Determine the (x, y) coordinate at the center of the cell enclosing the given text.  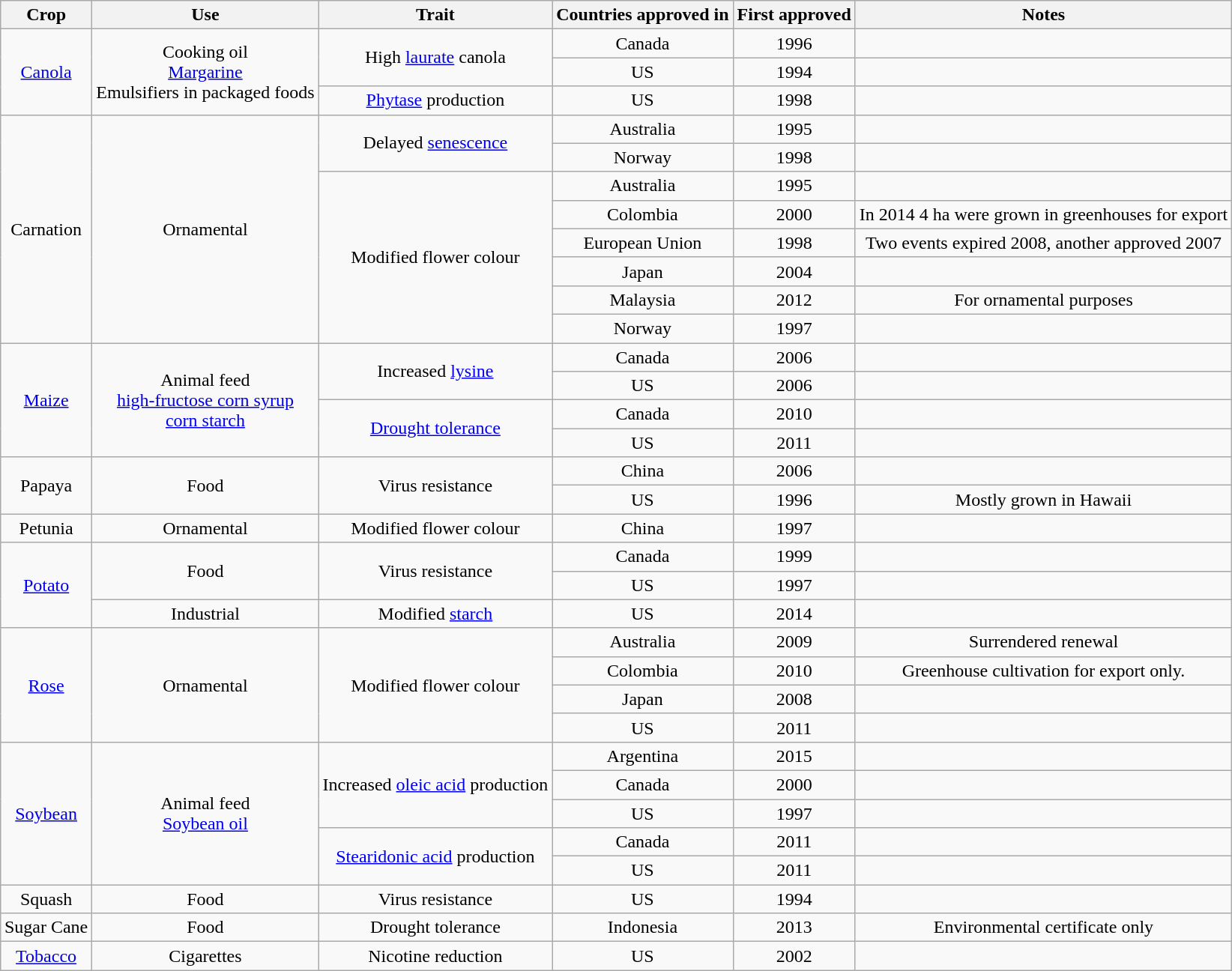
Mostly grown in Hawaii (1043, 500)
High laurate canola (435, 58)
Tobacco (46, 956)
1999 (794, 557)
Delayed senescence (435, 143)
Malaysia (643, 300)
Greenhouse cultivation for export only. (1043, 671)
Stearidonic acid production (435, 856)
Crop (46, 15)
Canola (46, 72)
Countries approved in (643, 15)
Two events expired 2008, another approved 2007 (1043, 243)
Increased lysine (435, 372)
Sugar Cane (46, 928)
Papaya (46, 486)
2002 (794, 956)
European Union (643, 243)
Soybean (46, 813)
Rose (46, 685)
In 2014 4 ha were grown in greenhouses for export (1043, 214)
For ornamental purposes (1043, 300)
2008 (794, 699)
Trait (435, 15)
Surrendered renewal (1043, 642)
Increased oleic acid production (435, 784)
Use (205, 15)
Animal feedSoybean oil (205, 813)
Nicotine reduction (435, 956)
2013 (794, 928)
Animal feedhigh-fructose corn syrupcorn starch (205, 400)
2015 (794, 756)
2004 (794, 271)
Potato (46, 585)
Maize (46, 400)
Cigarettes (205, 956)
Carnation (46, 229)
Modified starch (435, 614)
2014 (794, 614)
Environmental certificate only (1043, 928)
Argentina (643, 756)
2009 (794, 642)
2012 (794, 300)
Squash (46, 899)
Indonesia (643, 928)
First approved (794, 15)
Notes (1043, 15)
Petunia (46, 528)
Industrial (205, 614)
Phytase production (435, 100)
Cooking oilMargarineEmulsifiers in packaged foods (205, 72)
